From the cell containing the given text, extract its center point as (X, Y) coordinate. 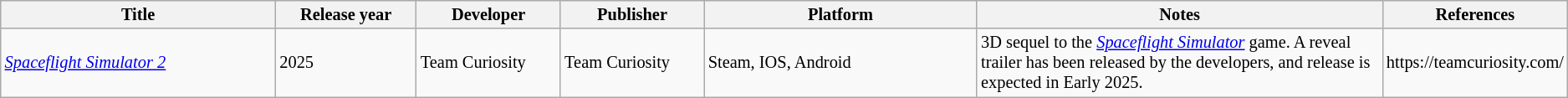
Release year (345, 14)
Steam, IOS, Android (840, 63)
Notes (1179, 14)
Developer (488, 14)
3D sequel to the Spaceflight Simulator game. A reveal trailer has been released by the developers, and release is expected in Early 2025. (1179, 63)
https://teamcuriosity.com/ (1475, 63)
Title (139, 14)
Spaceflight Simulator 2 (139, 63)
References (1475, 14)
Publisher (632, 14)
2025 (345, 63)
Platform (840, 14)
